Identify which cell holds the provided text, then report its [x, y] central coordinate. 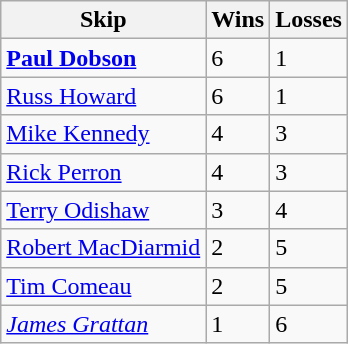
Mike Kennedy [104, 134]
Losses [309, 20]
James Grattan [104, 324]
Rick Perron [104, 172]
Terry Odishaw [104, 210]
Skip [104, 20]
Wins [238, 20]
Paul Dobson [104, 58]
Robert MacDiarmid [104, 248]
Russ Howard [104, 96]
Tim Comeau [104, 286]
